Identify which cell holds the provided text, then report its (X, Y) central coordinate. 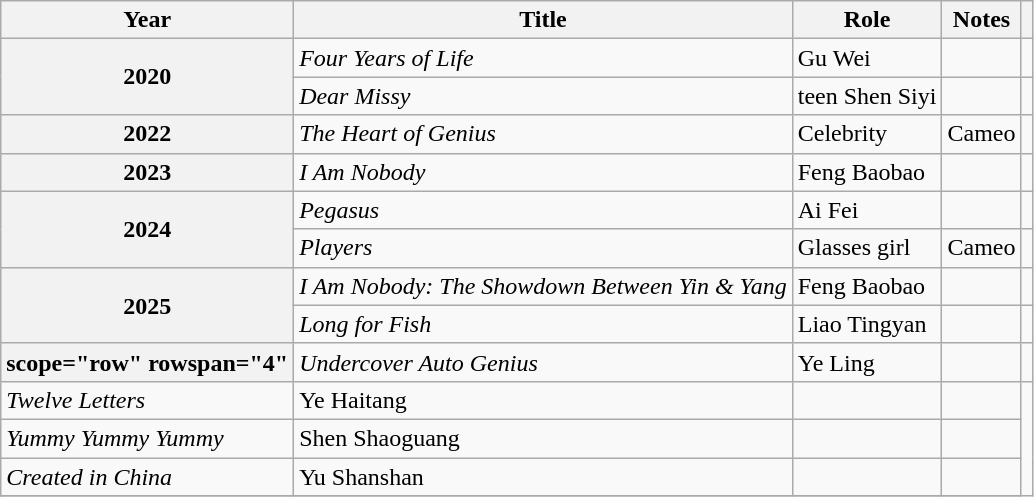
Twelve Letters (148, 400)
Undercover Auto Genius (544, 362)
scope="row" rowspan="4" (148, 362)
Four Years of Life (544, 58)
Gu Wei (867, 58)
2020 (148, 77)
2024 (148, 229)
Year (148, 20)
teen Shen Siyi (867, 96)
Ye Haitang (544, 400)
The Heart of Genius (544, 134)
Created in China (148, 477)
Liao Tingyan (867, 324)
Pegasus (544, 210)
Ye Ling (867, 362)
Long for Fish (544, 324)
Glasses girl (867, 248)
Yu Shanshan (544, 477)
2022 (148, 134)
I Am Nobody: The Showdown Between Yin & Yang (544, 286)
Celebrity (867, 134)
Dear Missy (544, 96)
2025 (148, 305)
Role (867, 20)
I Am Nobody (544, 172)
Shen Shaoguang (544, 438)
Yummy Yummy Yummy (148, 438)
Ai Fei (867, 210)
Players (544, 248)
Title (544, 20)
2023 (148, 172)
Notes (982, 20)
